Pinpoint the cell where the given text exists, returning its (X, Y) midpoint coordinate. 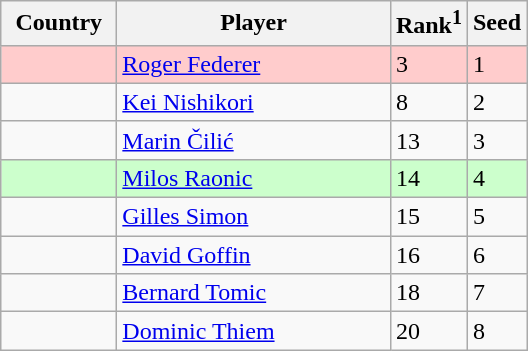
Dominic Thiem (254, 331)
Seed (496, 24)
Marin Čilić (254, 140)
Milos Raonic (254, 178)
1 (496, 64)
Gilles Simon (254, 217)
Bernard Tomic (254, 293)
2 (496, 102)
4 (496, 178)
13 (428, 140)
14 (428, 178)
Country (59, 24)
Rank1 (428, 24)
15 (428, 217)
David Goffin (254, 255)
16 (428, 255)
Roger Federer (254, 64)
7 (496, 293)
6 (496, 255)
20 (428, 331)
18 (428, 293)
Kei Nishikori (254, 102)
Player (254, 24)
5 (496, 217)
